Return the [x, y] coordinate for the center point of the cell that contains the specified text.  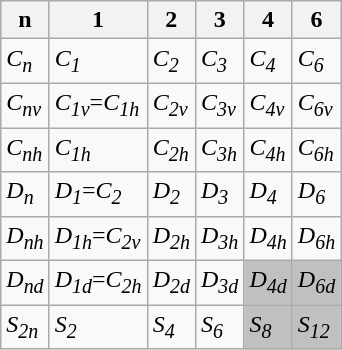
C1 [98, 61]
C4v [268, 105]
3 [219, 20]
S8 [268, 327]
C2 [171, 61]
C2h [171, 150]
C3 [219, 61]
D2h [171, 238]
S12 [316, 327]
D4d [268, 283]
Cn [25, 61]
6 [316, 20]
Cnh [25, 150]
C6v [316, 105]
D6h [316, 238]
Dn [25, 194]
C1h [98, 150]
D6 [316, 194]
D1h=C2v [98, 238]
D2 [171, 194]
Dnh [25, 238]
Cnv [25, 105]
1 [98, 20]
n [25, 20]
D6d [316, 283]
D3h [219, 238]
D4h [268, 238]
C3v [219, 105]
D4 [268, 194]
S4 [171, 327]
D1=C2 [98, 194]
4 [268, 20]
D1d=C2h [98, 283]
D2d [171, 283]
2 [171, 20]
S6 [219, 327]
C1v=C1h [98, 105]
C4h [268, 150]
C4 [268, 61]
D3 [219, 194]
D3d [219, 283]
C6 [316, 61]
S2n [25, 327]
C3h [219, 150]
C2v [171, 105]
Dnd [25, 283]
C6h [316, 150]
S2 [98, 327]
